From the cell containing the given text, extract its center point as [X, Y] coordinate. 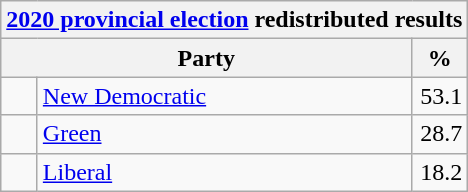
Liberal [224, 172]
New Democratic [224, 96]
Party [206, 58]
Green [224, 134]
2020 provincial election redistributed results [234, 20]
% [440, 58]
53.1 [440, 96]
28.7 [440, 134]
18.2 [440, 172]
